Return (X, Y) of the center of cell containing provided text 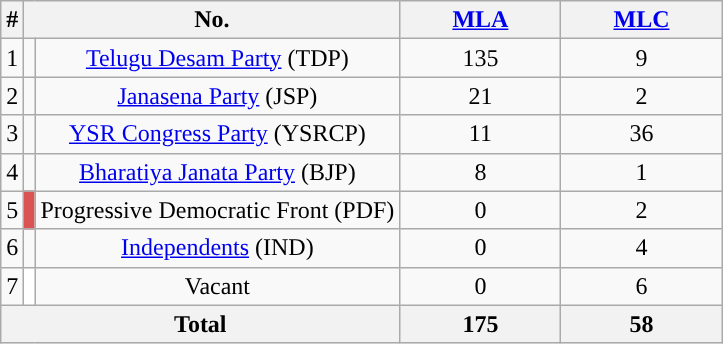
YSR Congress Party (YSRCP) (218, 134)
No. (212, 20)
Vacant (218, 286)
Progressive Democratic Front (PDF) (218, 210)
135 (480, 58)
MLC (642, 20)
21 (480, 96)
Total (200, 324)
58 (642, 324)
8 (480, 172)
Bharatiya Janata Party (BJP) (218, 172)
11 (480, 134)
# (12, 20)
7 (12, 286)
5 (12, 210)
175 (480, 324)
Independents (IND) (218, 248)
9 (642, 58)
MLA (480, 20)
36 (642, 134)
Janasena Party (JSP) (218, 96)
3 (12, 134)
Telugu Desam Party (TDP) (218, 58)
